Return the [x, y] coordinate for the center point of the cell that contains the specified text.  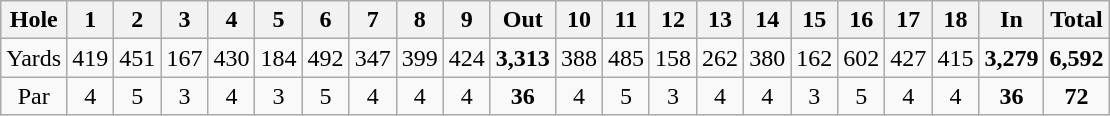
602 [862, 58]
6 [326, 20]
16 [862, 20]
14 [768, 20]
415 [956, 58]
Par [34, 96]
72 [1076, 96]
18 [956, 20]
Yards [34, 58]
Total [1076, 20]
3,313 [522, 58]
184 [278, 58]
158 [672, 58]
10 [578, 20]
162 [814, 58]
451 [138, 58]
347 [372, 58]
11 [626, 20]
8 [420, 20]
3,279 [1012, 58]
427 [908, 58]
In [1012, 20]
7 [372, 20]
12 [672, 20]
388 [578, 58]
424 [466, 58]
430 [232, 58]
399 [420, 58]
380 [768, 58]
167 [184, 58]
6,592 [1076, 58]
485 [626, 58]
9 [466, 20]
262 [720, 58]
1 [90, 20]
17 [908, 20]
Out [522, 20]
Hole [34, 20]
13 [720, 20]
15 [814, 20]
2 [138, 20]
419 [90, 58]
492 [326, 58]
